Output the [X, Y] coordinate of the center of the cell containing the given text.  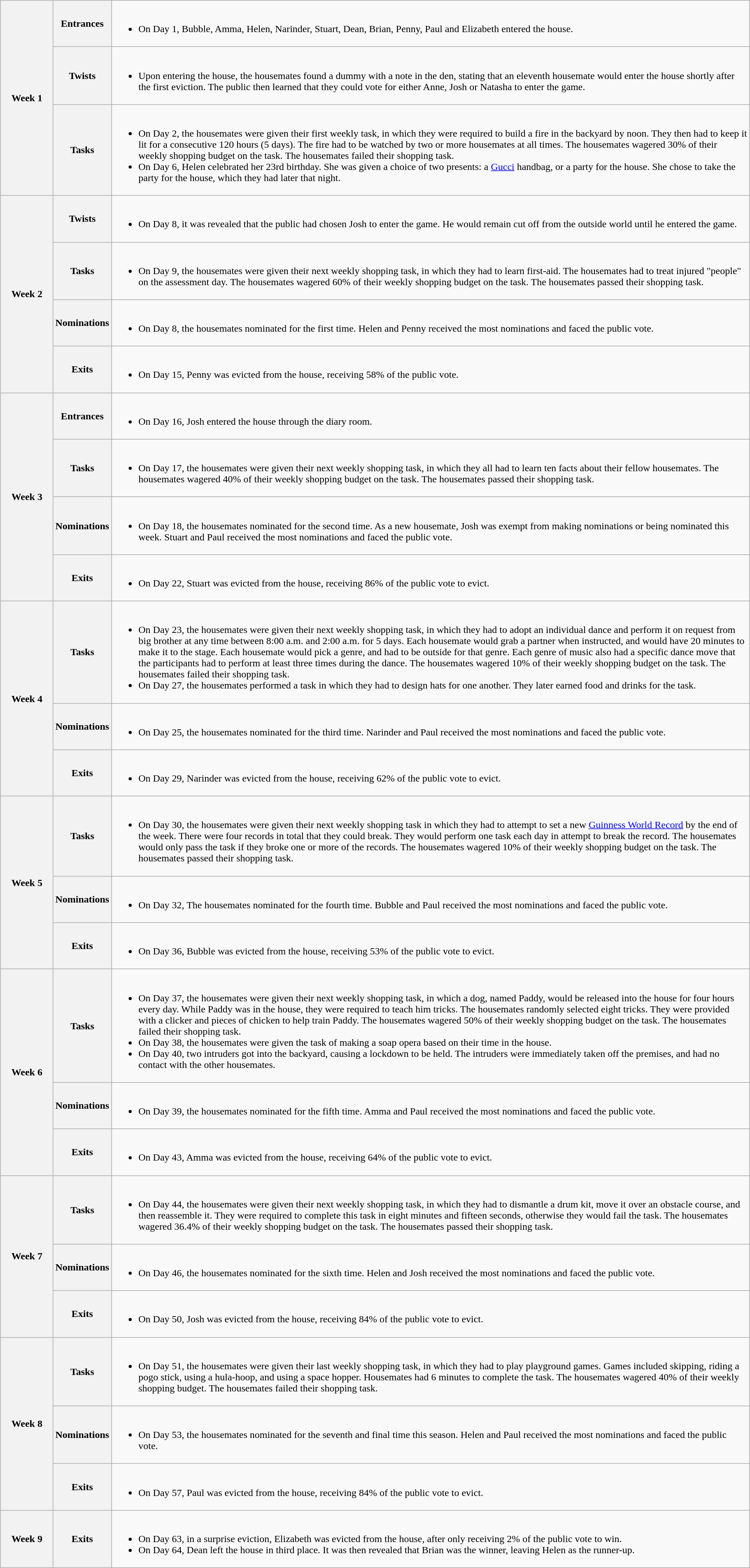
Week 9 [27, 1539]
Week 8 [27, 1424]
On Day 57, Paul was evicted from the house, receiving 84% of the public vote to evict. [431, 1487]
On Day 22, Stuart was evicted from the house, receiving 86% of the public vote to evict. [431, 578]
On Day 1, Bubble, Amma, Helen, Narinder, Stuart, Dean, Brian, Penny, Paul and Elizabeth entered the house. [431, 24]
Week 3 [27, 497]
On Day 32, The housemates nominated for the fourth time. Bubble and Paul received the most nominations and faced the public vote. [431, 900]
On Day 8, the housemates nominated for the first time. Helen and Penny received the most nominations and faced the public vote. [431, 323]
Week 2 [27, 294]
Week 5 [27, 883]
On Day 29, Narinder was evicted from the house, receiving 62% of the public vote to evict. [431, 773]
On Day 25, the housemates nominated for the third time. Narinder and Paul received the most nominations and faced the public vote. [431, 726]
On Day 39, the housemates nominated for the fifth time. Amma and Paul received the most nominations and faced the public vote. [431, 1105]
Week 7 [27, 1256]
On Day 46, the housemates nominated for the sixth time. Helen and Josh received the most nominations and faced the public vote. [431, 1268]
Week 4 [27, 698]
On Day 36, Bubble was evicted from the house, receiving 53% of the public vote to evict. [431, 946]
On Day 15, Penny was evicted from the house, receiving 58% of the public vote. [431, 370]
Week 6 [27, 1072]
On Day 50, Josh was evicted from the house, receiving 84% of the public vote to evict. [431, 1314]
On Day 43, Amma was evicted from the house, receiving 64% of the public vote to evict. [431, 1152]
Week 1 [27, 98]
On Day 16, Josh entered the house through the diary room. [431, 416]
